For the text-containing cell, return its midpoint in (X, Y) coordinate format. 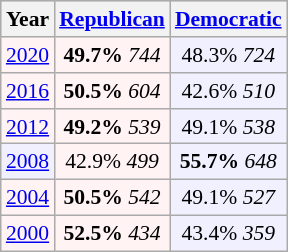
49.1% 527 (228, 197)
52.5% 434 (112, 233)
2000 (28, 233)
42.9% 499 (112, 162)
42.6% 510 (228, 91)
Republican (112, 19)
2020 (28, 55)
2016 (28, 91)
48.3% 724 (228, 55)
Democratic (228, 19)
49.1% 538 (228, 126)
43.4% 359 (228, 233)
50.5% 604 (112, 91)
50.5% 542 (112, 197)
2008 (28, 162)
Year (28, 19)
49.7% 744 (112, 55)
2012 (28, 126)
55.7% 648 (228, 162)
2004 (28, 197)
49.2% 539 (112, 126)
